Extract the [X, Y] coordinate from the center of the cell holding the provided text.  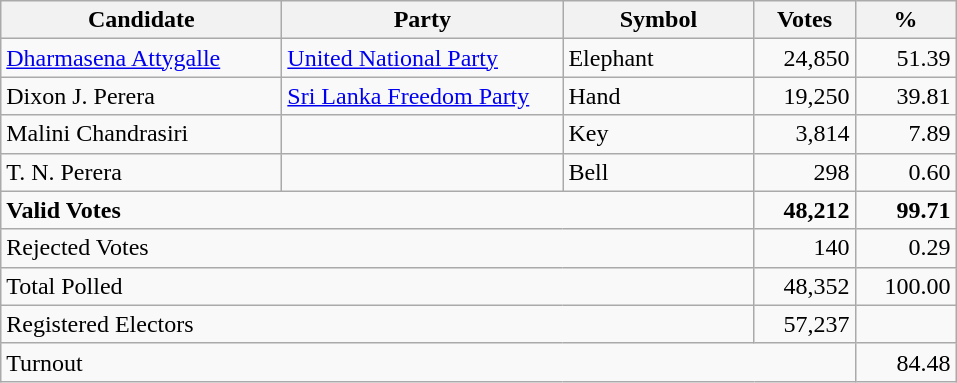
7.89 [906, 134]
Hand [658, 96]
Bell [658, 172]
United National Party [422, 58]
Valid Votes [378, 210]
Registered Electors [378, 324]
Dharmasena Attygalle [142, 58]
48,212 [804, 210]
84.48 [906, 362]
24,850 [804, 58]
Candidate [142, 20]
Total Polled [378, 286]
Sri Lanka Freedom Party [422, 96]
Elephant [658, 58]
0.29 [906, 248]
Malini Chandrasiri [142, 134]
Rejected Votes [378, 248]
48,352 [804, 286]
% [906, 20]
99.71 [906, 210]
Party [422, 20]
140 [804, 248]
100.00 [906, 286]
39.81 [906, 96]
Votes [804, 20]
51.39 [906, 58]
298 [804, 172]
0.60 [906, 172]
57,237 [804, 324]
19,250 [804, 96]
Turnout [428, 362]
T. N. Perera [142, 172]
Symbol [658, 20]
Key [658, 134]
3,814 [804, 134]
Dixon J. Perera [142, 96]
